Output the [x, y] coordinate of the center of the cell containing the given text.  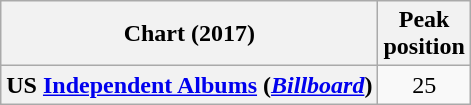
Peakposition [424, 34]
US Independent Albums (Billboard) [190, 85]
Chart (2017) [190, 34]
25 [424, 85]
